Capture the cell that displays the provided text and extract its [X, Y] central coordinate. 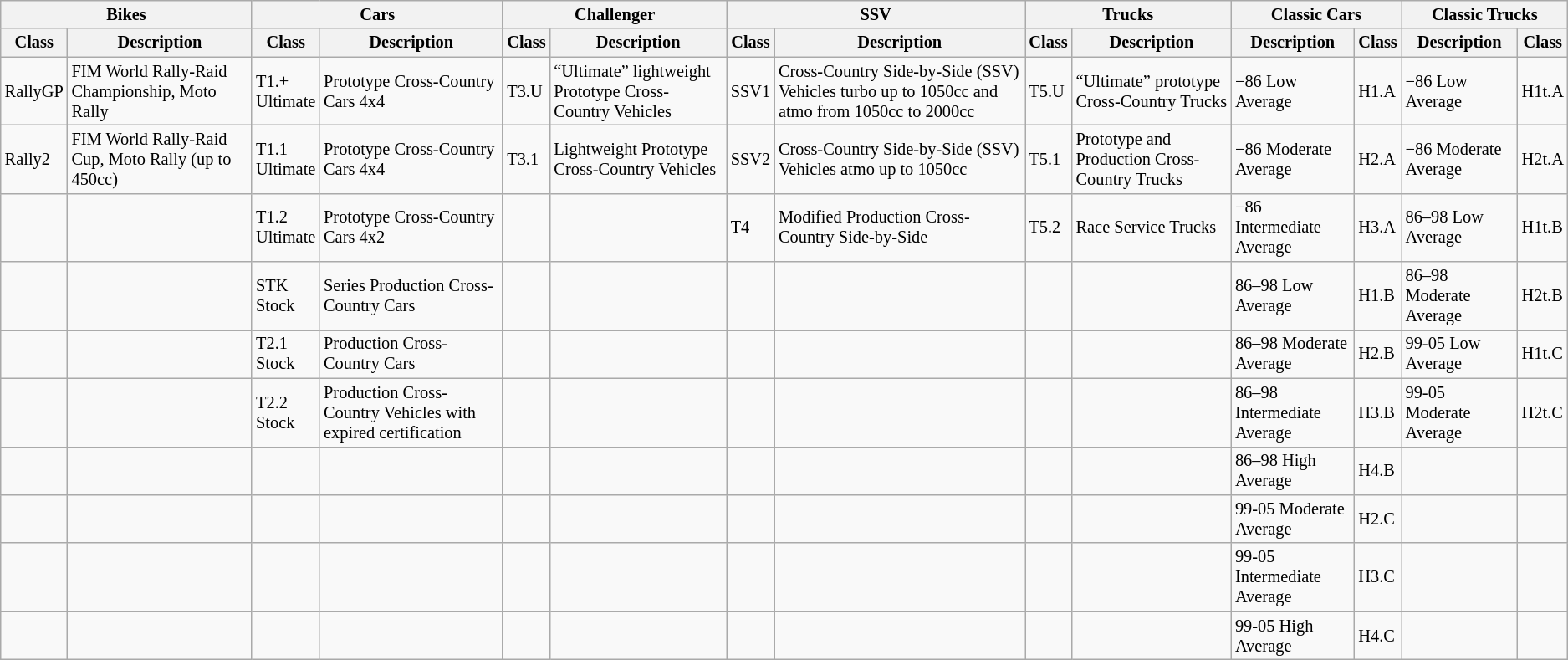
Bikes [126, 14]
−86 Intermediate Average [1293, 228]
SSV [876, 14]
H4.C [1378, 636]
FIM World Rally-Raid Cup, Moto Rally (up to 450cc) [161, 159]
Series Production Cross-Country Cars [411, 296]
Modified Production Cross-Country Side-by-Side [900, 228]
SSV2 [751, 159]
Classic Cars [1316, 14]
T2.1Stock [286, 354]
RallyGP [34, 91]
Production Cross-Country Vehicles with expired certification [411, 412]
Challenger [614, 14]
Production Cross-Country Cars [411, 354]
Lightweight Prototype Cross-Country Vehicles [637, 159]
H2.B [1378, 354]
H2t.B [1543, 296]
86–98 Intermediate Average [1293, 412]
H2.C [1378, 519]
H1t.C [1543, 354]
T2.2Stock [286, 412]
T5.1 [1049, 159]
H1.B [1378, 296]
FIM World Rally-Raid Championship, Moto Rally [161, 91]
SSV1 [751, 91]
T5.U [1049, 91]
T3.1 [526, 159]
99-05 Intermediate Average [1293, 577]
H2t.C [1543, 412]
99-05 High Average [1293, 636]
T1.+Ultimate [286, 91]
T1.1Ultimate [286, 159]
T3.U [526, 91]
STKStock [286, 296]
H2t.A [1543, 159]
Prototype Cross-Country Cars 4x2 [411, 228]
Rally2 [34, 159]
Cars [377, 14]
H2.A [1378, 159]
H1t.A [1543, 91]
H1t.B [1543, 228]
Cross-Country Side-by-Side (SSV) Vehicles turbo up to 1050cc and atmo from 1050cc to 2000cc [900, 91]
Trucks [1129, 14]
H3.A [1378, 228]
Classic Trucks [1485, 14]
“Ultimate” prototype Cross-Country Trucks [1152, 91]
H3.C [1378, 577]
H3.B [1378, 412]
86–98 High Average [1293, 471]
H4.B [1378, 471]
T1.2Ultimate [286, 228]
T5.2 [1049, 228]
H1.A [1378, 91]
“Ultimate” lightweight Prototype Cross-Country Vehicles [637, 91]
99-05 Low Average [1460, 354]
Race Service Trucks [1152, 228]
Prototype and Production Cross-Country Trucks [1152, 159]
Cross-Country Side-by-Side (SSV) Vehicles atmo up to 1050cc [900, 159]
T4 [751, 228]
